Output the (x, y) coordinate of the center of the cell containing the given text.  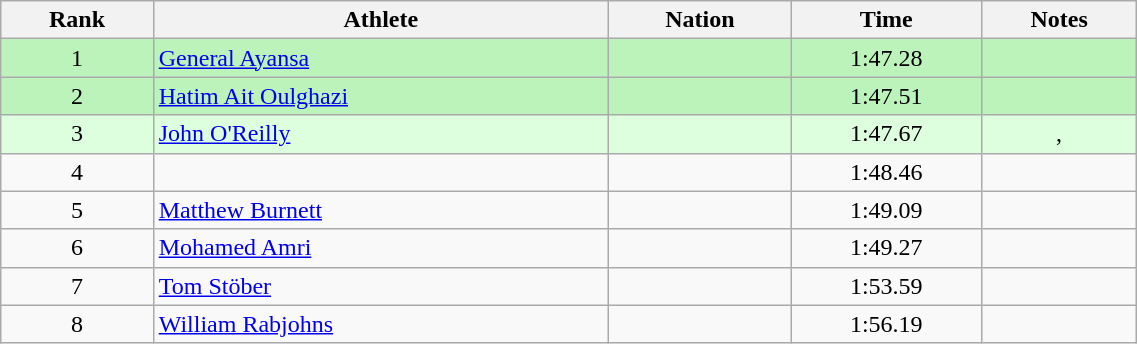
Nation (700, 20)
, (1058, 134)
Tom Stöber (380, 286)
General Ayansa (380, 58)
Matthew Burnett (380, 210)
5 (77, 210)
1:49.09 (886, 210)
8 (77, 324)
1:53.59 (886, 286)
1:47.28 (886, 58)
1:56.19 (886, 324)
4 (77, 172)
Time (886, 20)
Mohamed Amri (380, 248)
2 (77, 96)
1:47.51 (886, 96)
Athlete (380, 20)
3 (77, 134)
Rank (77, 20)
William Rabjohns (380, 324)
Hatim Ait Oulghazi (380, 96)
John O'Reilly (380, 134)
6 (77, 248)
1:49.27 (886, 248)
Notes (1058, 20)
1:47.67 (886, 134)
1 (77, 58)
1:48.46 (886, 172)
7 (77, 286)
